Locate the cell with the specified text and output its (X, Y) center coordinate. 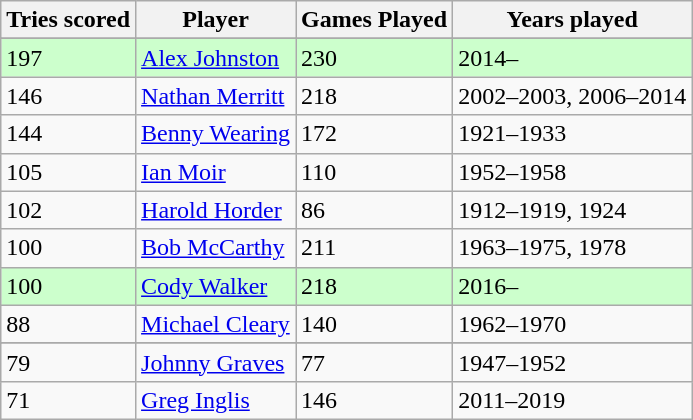
2014– (572, 58)
Cody Walker (216, 286)
1952–1958 (572, 172)
1921–1933 (572, 134)
2011–2019 (572, 400)
102 (68, 210)
71 (68, 400)
1963–1975, 1978 (572, 248)
Tries scored (68, 20)
Years played (572, 20)
86 (374, 210)
140 (374, 324)
Ian Moir (216, 172)
77 (374, 362)
Benny Wearing (216, 134)
1947–1952 (572, 362)
Player (216, 20)
1962–1970 (572, 324)
Alex Johnston (216, 58)
197 (68, 58)
230 (374, 58)
Nathan Merritt (216, 96)
144 (68, 134)
79 (68, 362)
Games Played (374, 20)
211 (374, 248)
105 (68, 172)
172 (374, 134)
Harold Horder (216, 210)
Greg Inglis (216, 400)
Michael Cleary (216, 324)
2016– (572, 286)
Bob McCarthy (216, 248)
Johnny Graves (216, 362)
88 (68, 324)
2002–2003, 2006–2014 (572, 96)
110 (374, 172)
1912–1919, 1924 (572, 210)
